Pinpoint the cell where the given text exists, returning its [X, Y] midpoint coordinate. 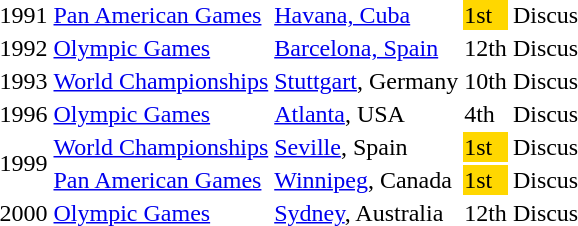
Havana, Cuba [366, 15]
4th [486, 114]
12th [486, 48]
Seville, Spain [366, 147]
Winnipeg, Canada [366, 180]
Atlanta, USA [366, 114]
Barcelona, Spain [366, 48]
10th [486, 81]
Stuttgart, Germany [366, 81]
